Determine the [x, y] coordinate at the center of the cell enclosing the given text.  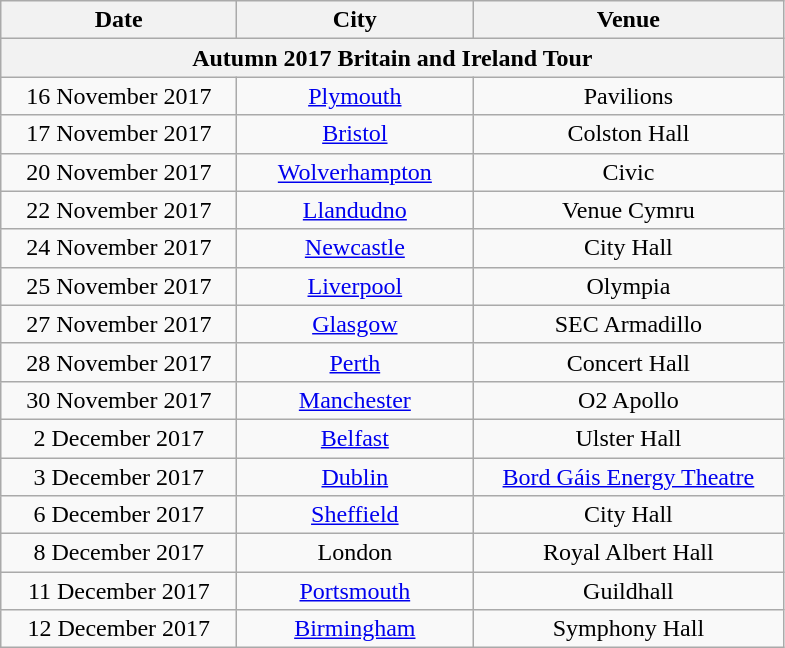
Autumn 2017 Britain and Ireland Tour [392, 58]
SEC Armadillo [628, 324]
Llandudno [355, 210]
Symphony Hall [628, 629]
28 November 2017 [119, 362]
Concert Hall [628, 362]
City [355, 20]
Venue Cymru [628, 210]
Plymouth [355, 96]
16 November 2017 [119, 96]
Olympia [628, 286]
Portsmouth [355, 591]
Colston Hall [628, 134]
Perth [355, 362]
17 November 2017 [119, 134]
Dublin [355, 477]
2 December 2017 [119, 438]
27 November 2017 [119, 324]
London [355, 553]
Glasgow [355, 324]
Birmingham [355, 629]
24 November 2017 [119, 248]
Guildhall [628, 591]
Bord Gáis Energy Theatre [628, 477]
Bristol [355, 134]
O2 Apollo [628, 400]
6 December 2017 [119, 515]
11 December 2017 [119, 591]
Belfast [355, 438]
Royal Albert Hall [628, 553]
Manchester [355, 400]
3 December 2017 [119, 477]
8 December 2017 [119, 553]
Wolverhampton [355, 172]
12 December 2017 [119, 629]
Venue [628, 20]
20 November 2017 [119, 172]
30 November 2017 [119, 400]
Date [119, 20]
Newcastle [355, 248]
22 November 2017 [119, 210]
Liverpool [355, 286]
Civic [628, 172]
Pavilions [628, 96]
25 November 2017 [119, 286]
Ulster Hall [628, 438]
Sheffield [355, 515]
